Output the (X, Y) coordinate of the center of the cell containing the given text.  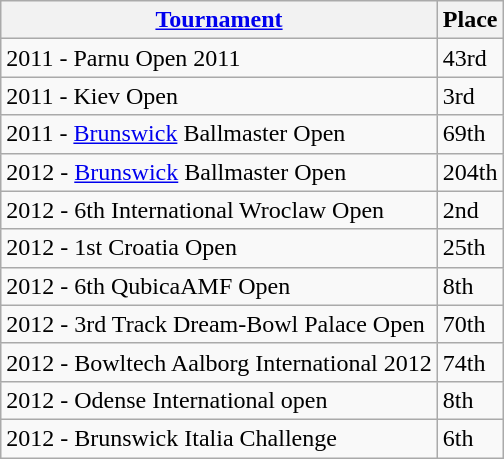
2012 - Odense International open (220, 400)
2012 - 6th International Wroclaw Open (220, 210)
2012 - 3rd Track Dream-Bowl Palace Open (220, 324)
69th (470, 134)
204th (470, 172)
2012 - Bowltech Aalborg International 2012 (220, 362)
2012 - Brunswick Italia Challenge (220, 438)
2011 - Kiev Open (220, 96)
Place (470, 20)
74th (470, 362)
2012 - Brunswick Ballmaster Open (220, 172)
Tournament (220, 20)
6th (470, 438)
3rd (470, 96)
2011 - Parnu Open 2011 (220, 58)
2012 - 6th QubicaAMF Open (220, 286)
2nd (470, 210)
2011 - Brunswick Ballmaster Open (220, 134)
25th (470, 248)
70th (470, 324)
43rd (470, 58)
2012 - 1st Croatia Open (220, 248)
